Provide the (X, Y) coordinate of the cell's center where the given text is located.  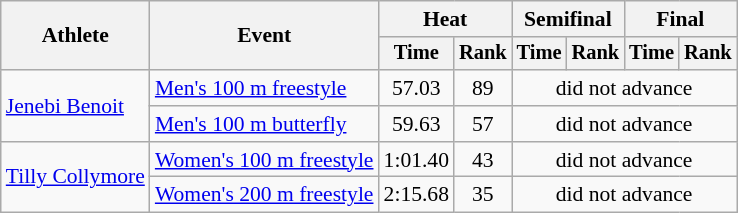
Athlete (76, 36)
Men's 100 m butterfly (264, 124)
57 (483, 124)
1:01.40 (416, 160)
Tilly Collymore (76, 178)
Women's 200 m freestyle (264, 195)
57.03 (416, 88)
Semifinal (568, 19)
Men's 100 m freestyle (264, 88)
89 (483, 88)
59.63 (416, 124)
43 (483, 160)
Heat (446, 19)
2:15.68 (416, 195)
35 (483, 195)
Women's 100 m freestyle (264, 160)
Jenebi Benoit (76, 106)
Final (680, 19)
Event (264, 36)
